Capture the cell that displays the provided text and extract its [X, Y] central coordinate. 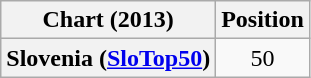
Chart (2013) [108, 20]
Position [263, 20]
50 [263, 58]
Slovenia (SloTop50) [108, 58]
